Determine the [x, y] coordinate at the center of the cell enclosing the given text.  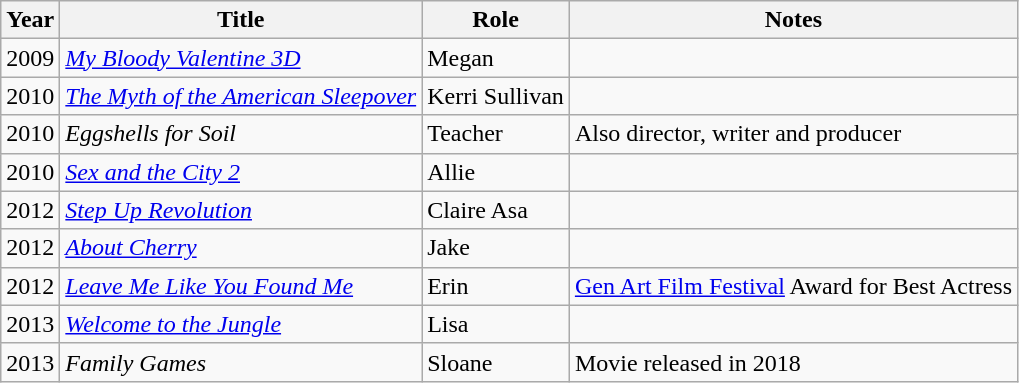
Gen Art Film Festival Award for Best Actress [793, 286]
Lisa [496, 324]
Claire Asa [496, 210]
2009 [30, 58]
Eggshells for Soil [241, 134]
Leave Me Like You Found Me [241, 286]
Jake [496, 248]
Year [30, 20]
Teacher [496, 134]
The Myth of the American Sleepover [241, 96]
Megan [496, 58]
Family Games [241, 362]
Erin [496, 286]
Title [241, 20]
Notes [793, 20]
Kerri Sullivan [496, 96]
Step Up Revolution [241, 210]
My Bloody Valentine 3D [241, 58]
Allie [496, 172]
Welcome to the Jungle [241, 324]
About Cherry [241, 248]
Also director, writer and producer [793, 134]
Movie released in 2018 [793, 362]
Sex and the City 2 [241, 172]
Role [496, 20]
Sloane [496, 362]
